Capture the cell that displays the provided text and extract its [X, Y] central coordinate. 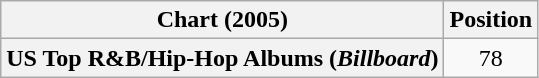
78 [491, 58]
Chart (2005) [222, 20]
Position [491, 20]
US Top R&B/Hip-Hop Albums (Billboard) [222, 58]
